For the text-containing cell, return its midpoint in [x, y] coordinate format. 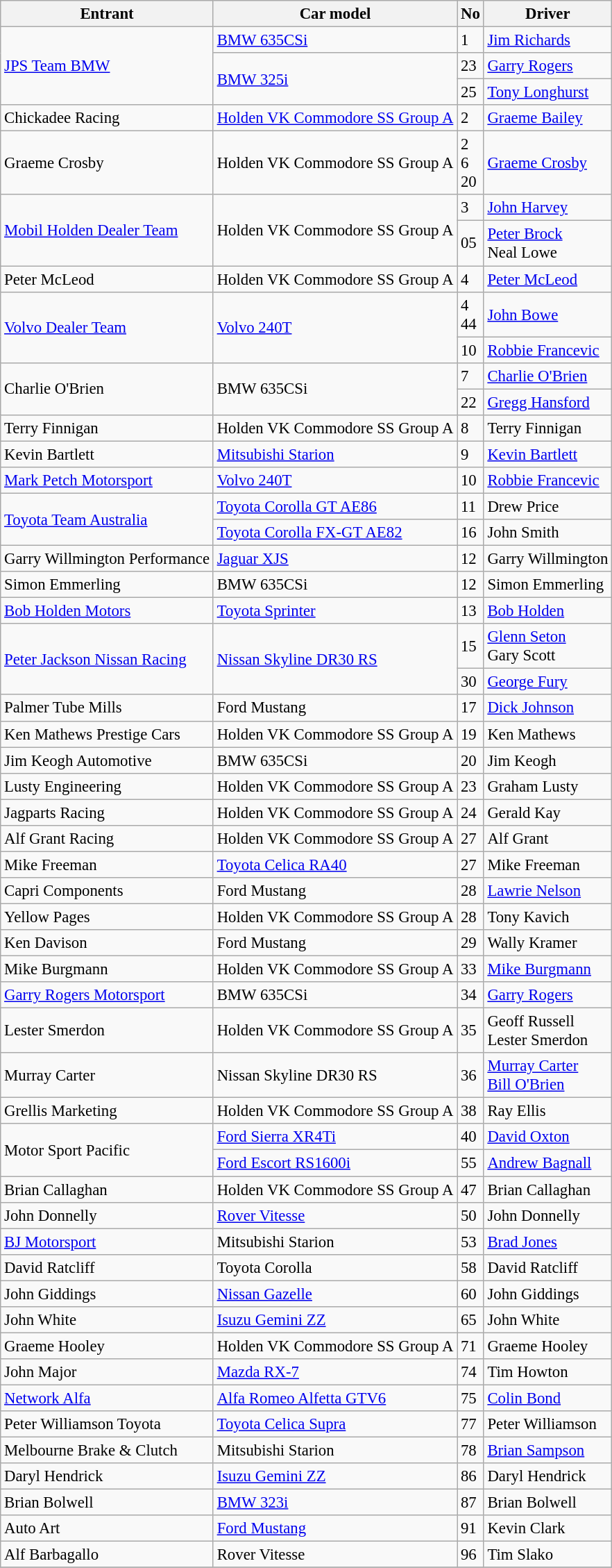
Mazda RX-7 [334, 1372]
71 [470, 1346]
58 [470, 1267]
33 [470, 969]
65 [470, 1320]
36 [470, 1075]
Tim Howton [548, 1372]
Toyota Corolla GT AE86 [334, 506]
Brad Jones [548, 1242]
9 [470, 454]
17 [470, 708]
Tony Longhurst [548, 92]
Peter Brock Neal Lowe [548, 243]
Garry Rogers Motorsport [107, 995]
Murray Carter Bill O'Brien [548, 1075]
Yellow Pages [107, 917]
Graham Lusty [548, 786]
Alf Grant [548, 839]
7 [470, 376]
No [470, 14]
Motor Sport Pacific [107, 1150]
30 [470, 682]
Toyota Corolla FX-GT AE82 [334, 533]
Volvo Dealer Team [107, 327]
Brian Sampson [548, 1451]
Garry Willmington Performance [107, 559]
Alf Barbagallo [107, 1555]
Drew Price [548, 506]
Jaguar XJS [334, 559]
Gerald Kay [548, 812]
Mobil Holden Dealer Team [107, 230]
Grellis Marketing [107, 1111]
78 [470, 1451]
11 [470, 506]
86 [470, 1476]
Tim Slako [548, 1555]
47 [470, 1190]
Ken Mathews [548, 734]
Entrant [107, 14]
1 [470, 40]
16 [470, 533]
George Fury [548, 682]
BJ Motorsport [107, 1242]
Melbourne Brake & Clutch [107, 1451]
Lusty Engineering [107, 786]
Ken Mathews Prestige Cars [107, 734]
Murray Carter [107, 1075]
96 [470, 1555]
87 [470, 1503]
Alf Grant Racing [107, 839]
Nissan Gazelle [334, 1294]
Jim Keogh Automotive [107, 760]
BMW 325i [334, 79]
75 [470, 1398]
29 [470, 943]
444 [470, 314]
John Bowe [548, 314]
Mark Petch Motorsport [107, 481]
50 [470, 1215]
34 [470, 995]
Ken Davison [107, 943]
2 [470, 118]
Toyota Corolla [334, 1267]
05 [470, 243]
19 [470, 734]
John Smith [548, 533]
Peter Williamson [548, 1424]
2620 [470, 163]
35 [470, 1031]
Capri Components [107, 891]
15 [470, 646]
8 [470, 428]
25 [470, 92]
Bob Holden [548, 611]
Jagparts Racing [107, 812]
Garry Willmington [548, 559]
4 [470, 279]
Ford Escort RS1600i [334, 1163]
BMW 323i [334, 1503]
77 [470, 1424]
John Major [107, 1372]
91 [470, 1528]
Dick Johnson [548, 708]
Toyota Celica Supra [334, 1424]
Auto Art [107, 1528]
John Harvey [548, 208]
Ford Sierra XR4Ti [334, 1137]
Network Alfa [107, 1398]
Palmer Tube Mills [107, 708]
Ray Ellis [548, 1111]
Andrew Bagnall [548, 1163]
Kevin Clark [548, 1528]
53 [470, 1242]
Alfa Romeo Alfetta GTV6 [334, 1398]
David Oxton [548, 1137]
24 [470, 812]
Lawrie Nelson [548, 891]
Colin Bond [548, 1398]
Peter Williamson Toyota [107, 1424]
JPS Team BMW [107, 67]
Graeme Bailey [548, 118]
Jim Keogh [548, 760]
Chickadee Racing [107, 118]
Lester Smerdon [107, 1031]
Glenn Seton Gary Scott [548, 646]
Tony Kavich [548, 917]
13 [470, 611]
Gregg Hansford [548, 402]
Toyota Celica RA40 [334, 865]
Geoff Russell Lester Smerdon [548, 1031]
38 [470, 1111]
Jim Richards [548, 40]
55 [470, 1163]
20 [470, 760]
Bob Holden Motors [107, 611]
40 [470, 1137]
Car model [334, 14]
Toyota Team Australia [107, 519]
Peter Jackson Nissan Racing [107, 659]
22 [470, 402]
Wally Kramer [548, 943]
Driver [548, 14]
60 [470, 1294]
Toyota Sprinter [334, 611]
3 [470, 208]
74 [470, 1372]
